Pinpoint the cell where the given text exists, returning its (X, Y) midpoint coordinate. 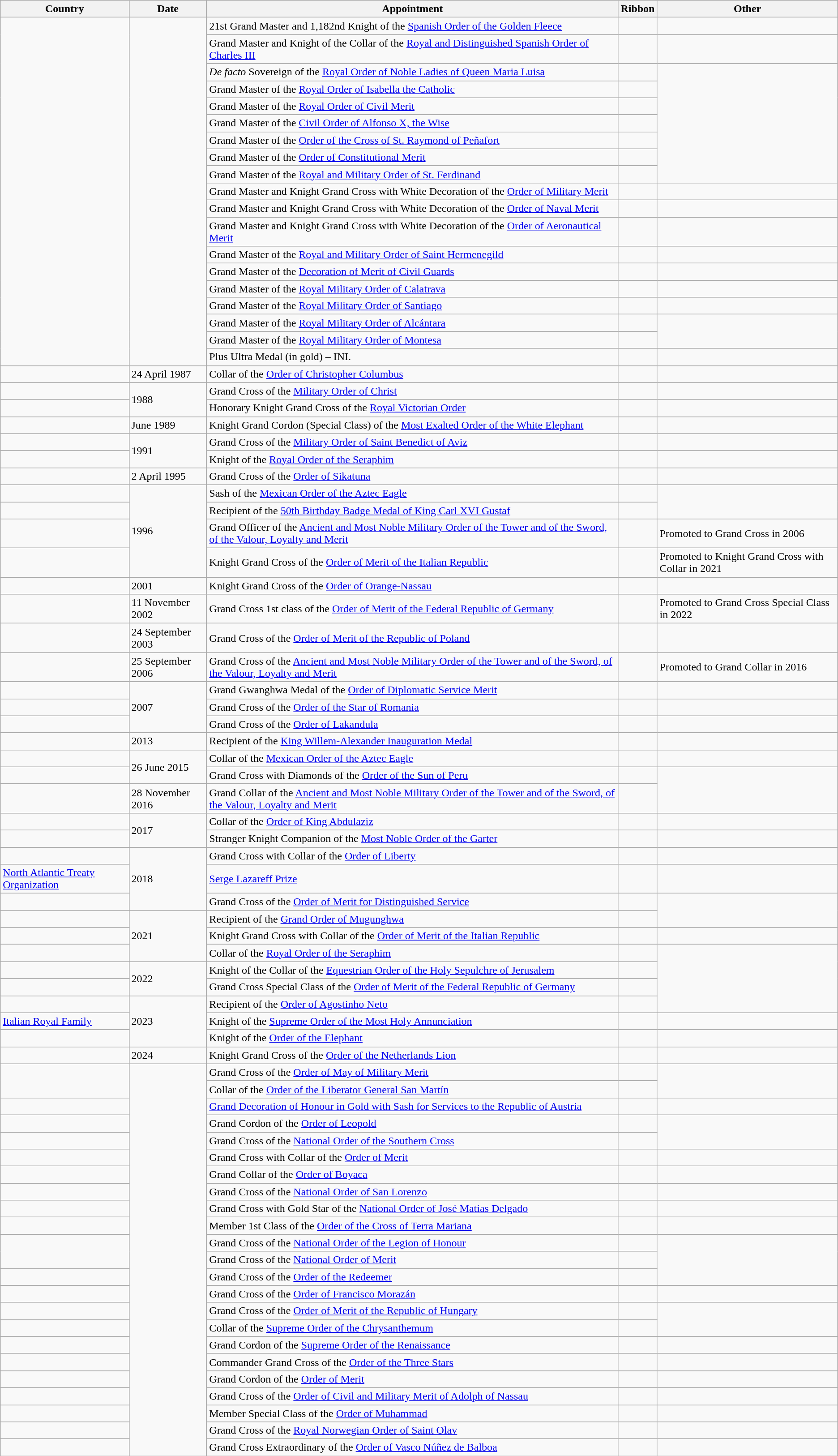
Grand Cordon of the Order of Merit (413, 1379)
Grand Master and Knight Grand Cross with White Decoration of the Order of Aeronautical Merit (413, 231)
Date (168, 9)
Promoted to Knight Grand Cross with Collar in 2021 (748, 563)
Italian Royal Family (64, 1021)
Grand Cross of the Military Order of Saint Benedict of Aviz (413, 442)
2018 (168, 879)
Collar of the Mexican Order of the Aztec Eagle (413, 758)
21st Grand Master and 1,182nd Knight of the Spanish Order of the Golden Fleece (413, 26)
Appointment (413, 9)
Sash of the Mexican Order of the Aztec Eagle (413, 493)
Grand Decoration of Honour in Gold with Sash for Services to the Republic of Austria (413, 1106)
Grand Master of the Civil Order of Alfonso X, the Wise (413, 123)
28 November 2016 (168, 798)
Collar of the Order of the Liberator General San Martín (413, 1089)
Recipient of the Order of Agostinho Neto (413, 1004)
Grand Cross of the National Order of San Lorenzo (413, 1192)
Grand Master and Knight Grand Cross with White Decoration of the Order of Naval Merit (413, 208)
Grand Master of the Royal Military Order of Santiago (413, 306)
Grand Master and Knight Grand Cross with White Decoration of the Order of Military Merit (413, 191)
Member Special Class of the Order of Muhammad (413, 1413)
Grand Master of the Royal Military Order of Alcántara (413, 323)
Knight Grand Cross of the Order of the Netherlands Lion (413, 1055)
Grand Cross of the Order of Merit for Distinguished Service (413, 902)
Knight Grand Cross of the Order of Orange-Nassau (413, 586)
June 1989 (168, 425)
Grand Cross Extraordinary of the Order of Vasco Núñez de Balboa (413, 1447)
Knight Grand Cross with Collar of the Order of Merit of the Italian Republic (413, 936)
Serge Lazareff Prize (413, 879)
Grand Cross of the National Order of Merit (413, 1260)
Grand Cross of the Ancient and Most Noble Military Order of the Tower and of the Sword, of the Valour, Loyalty and Merit (413, 667)
24 April 1987 (168, 374)
Member 1st Class of the Order of the Cross of Terra Mariana (413, 1226)
Honorary Knight Grand Cross of the Royal Victorian Order (413, 408)
Recipient of the 50th Birthday Badge Medal of King Carl XVI Gustaf (413, 510)
2022 (168, 979)
26 June 2015 (168, 767)
Grand Cross with Gold Star of the National Order of José Matías Delgado (413, 1209)
Collar of the Supreme Order of the Chrysanthemum (413, 1328)
Promoted to Grand Collar in 2016 (748, 667)
Grand Collar of the Order of Boyaca (413, 1175)
Knight Grand Cross of the Order of Merit of the Italian Republic (413, 563)
Grand Master and Knight of the Collar of the Royal and Distinguished Spanish Order of Charles III (413, 49)
Grand Cross with Collar of the Order of Liberty (413, 856)
Grand Cross of the National Order of the Southern Cross (413, 1141)
Grand Cross of the Order of Civil and Military Merit of Adolph of Nassau (413, 1396)
Grand Cross of the Royal Norwegian Order of Saint Olav (413, 1430)
Country (64, 9)
Grand Cross with Collar of the Order of Merit (413, 1158)
2007 (168, 707)
Collar of the Royal Order of the Seraphim (413, 953)
Grand Master of the Royal and Military Order of St. Ferdinand (413, 174)
Grand Cross 1st class of the Order of Merit of the Federal Republic of Germany (413, 609)
Grand Cross of the Order of the Redeemer (413, 1277)
Grand Officer of the Ancient and Most Noble Military Order of the Tower and of the Sword, of the Valour, Loyalty and Merit (413, 534)
Grand Master of the Order of the Cross of St. Raymond of Peñafort (413, 140)
Collar of the Order of King Abdulaziz (413, 821)
Knight of the Order of the Elephant (413, 1038)
2021 (168, 936)
1996 (168, 531)
Collar of the Order of Christopher Columbus (413, 374)
Grand Cross of the Order of Sikatuna (413, 476)
2017 (168, 830)
2024 (168, 1055)
Recipient of the Grand Order of Mugunghwa (413, 919)
11 November 2002 (168, 609)
2023 (168, 1021)
24 September 2003 (168, 638)
Grand Master of the Order of Constitutional Merit (413, 157)
Grand Master of the Royal and Military Order of Saint Hermenegild (413, 255)
Knight of the Royal Order of the Seraphim (413, 459)
Promoted to Grand Cross Special Class in 2022 (748, 609)
Knight of the Supreme Order of the Most Holy Annunciation (413, 1021)
Grand Collar of the Ancient and Most Noble Military Order of the Tower and of the Sword, of the Valour, Loyalty and Merit (413, 798)
Plus Ultra Medal (in gold) – INI. (413, 357)
Grand Cordon of the Order of Leopold (413, 1123)
25 September 2006 (168, 667)
Grand Cross of the Order of the Star of Romania (413, 707)
Grand Cross of the Military Order of Christ (413, 391)
Promoted to Grand Cross in 2006 (748, 534)
Knight of the Collar of the Equestrian Order of the Holy Sepulchre of Jerusalem (413, 970)
2001 (168, 586)
Grand Cross Special Class of the Order of Merit of the Federal Republic of Germany (413, 987)
Knight Grand Cordon (Special Class) of the Most Exalted Order of the White Elephant (413, 425)
Grand Master of the Royal Military Order of Montesa (413, 340)
Recipient of the King Willem-Alexander Inauguration Medal (413, 741)
1991 (168, 451)
Grand Cross with Diamonds of the Order of the Sun of Peru (413, 775)
2013 (168, 741)
2 April 1995 (168, 476)
De facto Sovereign of the Royal Order of Noble Ladies of Queen Maria Luisa (413, 72)
Stranger Knight Companion of the Most Noble Order of the Garter (413, 838)
Grand Cross of the Order of Lakandula (413, 724)
Grand Cross of the Order of May of Military Merit (413, 1072)
Grand Gwanghwa Medal of the Order of Diplomatic Service Merit (413, 690)
Grand Cordon of the Supreme Order of the Renaissance (413, 1345)
North Atlantic Treaty Organization (64, 879)
Grand Master of the Royal Order of Civil Merit (413, 106)
Ribbon (637, 9)
Grand Cross of the Order of Francisco Morazán (413, 1294)
Grand Master of the Royal Order of Isabella the Catholic (413, 89)
Grand Master of the Royal Military Order of Calatrava (413, 289)
Grand Master of the Decoration of Merit of Civil Guards (413, 272)
Grand Cross of the Order of Merit of the Republic of Hungary (413, 1311)
Commander Grand Cross of the Order of the Three Stars (413, 1362)
Grand Cross of the National Order of the Legion of Honour (413, 1243)
Other (748, 9)
Grand Cross of the Order of Merit of the Republic of Poland (413, 638)
1988 (168, 399)
